Return [X, Y] of the center of cell containing provided text 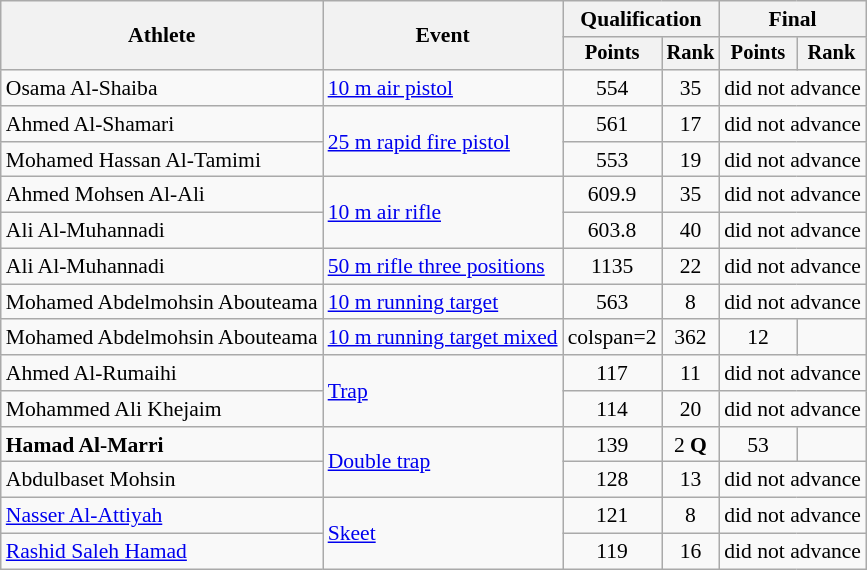
554 [612, 88]
561 [612, 124]
Double trap [443, 462]
25 m rapid fire pistol [443, 142]
121 [612, 516]
1135 [612, 267]
139 [612, 445]
Rashid Saleh Hamad [162, 552]
128 [612, 480]
114 [612, 409]
Mohamed Hassan Al-Tamimi [162, 160]
362 [691, 338]
11 [691, 373]
16 [691, 552]
50 m rifle three positions [443, 267]
Abdulbaset Mohsin [162, 480]
Ahmed Al-Rumaihi [162, 373]
53 [758, 445]
10 m running target mixed [443, 338]
Osama Al-Shaiba [162, 88]
17 [691, 124]
Trap [443, 390]
Athlete [162, 36]
Ahmed Al-Shamari [162, 124]
10 m running target [443, 302]
colspan=2 [612, 338]
Event [443, 36]
Final [792, 19]
563 [612, 302]
553 [612, 160]
117 [612, 373]
12 [758, 338]
19 [691, 160]
Nasser Al-Attiyah [162, 516]
2 Q [691, 445]
22 [691, 267]
Hamad Al-Marri [162, 445]
13 [691, 480]
119 [612, 552]
609.9 [612, 195]
20 [691, 409]
603.8 [612, 231]
Qualification [642, 19]
Mohammed Ali Khejaim [162, 409]
40 [691, 231]
Skeet [443, 534]
10 m air pistol [443, 88]
Ahmed Mohsen Al-Ali [162, 195]
10 m air rifle [443, 212]
